Pinpoint the cell where the given text exists, returning its (X, Y) midpoint coordinate. 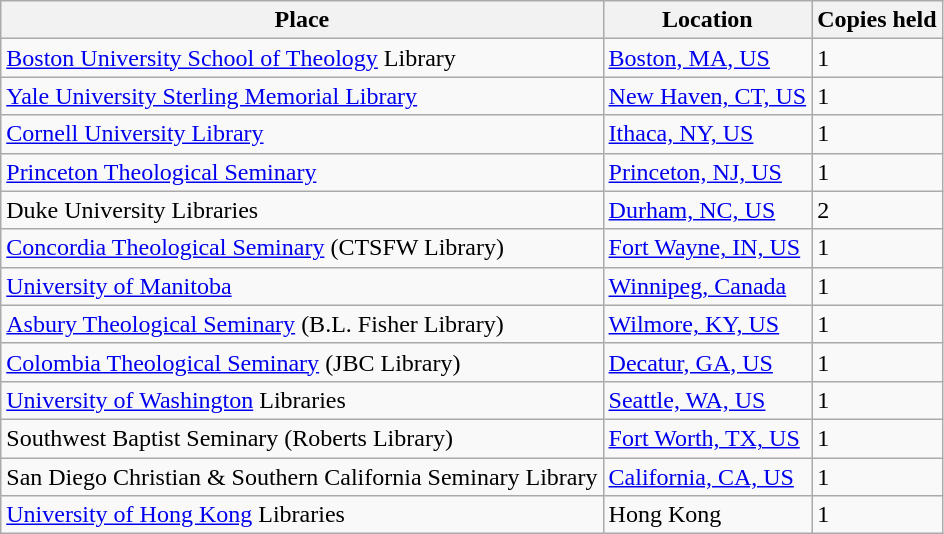
Asbury Theological Seminary (B.L. Fisher Library) (302, 324)
Cornell University Library (302, 134)
University of Washington Libraries (302, 400)
University of Hong Kong Libraries (302, 515)
Yale University Sterling Memorial Library (302, 96)
Concordia Theological Seminary (CTSFW Library) (302, 248)
Winnipeg, Canada (708, 286)
University of Manitoba (302, 286)
Durham, NC, US (708, 210)
Fort Worth, TX, US (708, 438)
San Diego Christian & Southern California Seminary Library (302, 477)
Hong Kong (708, 515)
California, CA, US (708, 477)
Seattle, WA, US (708, 400)
Princeton Theological Seminary (302, 172)
Duke University Libraries (302, 210)
Boston, MA, US (708, 58)
Wilmore, KY, US (708, 324)
2 (877, 210)
Southwest Baptist Seminary (Roberts Library) (302, 438)
Ithaca, NY, US (708, 134)
Location (708, 20)
Decatur, GA, US (708, 362)
Colombia Theological Seminary (JBC Library) (302, 362)
Boston University School of Theology Library (302, 58)
Place (302, 20)
Fort Wayne, IN, US (708, 248)
Princeton, NJ, US (708, 172)
New Haven, CT, US (708, 96)
Copies held (877, 20)
